From the cell containing the given text, extract its center point as (X, Y) coordinate. 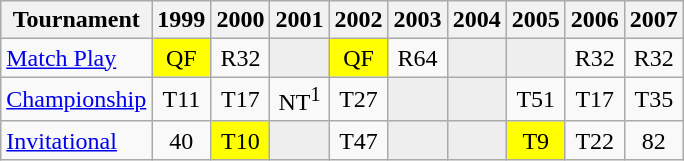
NT1 (300, 100)
Invitational (76, 140)
T27 (358, 100)
Match Play (76, 58)
82 (654, 140)
R64 (418, 58)
2001 (300, 20)
2002 (358, 20)
Tournament (76, 20)
2004 (476, 20)
T9 (536, 140)
1999 (182, 20)
T10 (240, 140)
T47 (358, 140)
Championship (76, 100)
T35 (654, 100)
40 (182, 140)
T22 (594, 140)
T51 (536, 100)
2007 (654, 20)
2000 (240, 20)
2006 (594, 20)
2003 (418, 20)
T11 (182, 100)
2005 (536, 20)
